For the text-containing cell, return its midpoint in (x, y) coordinate format. 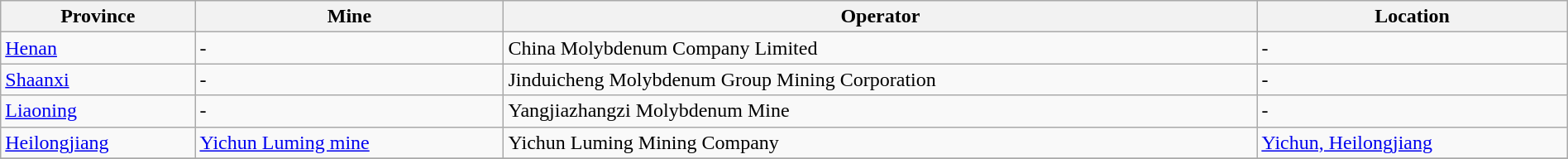
Yichun, Heilongjiang (1413, 142)
Jinduicheng Molybdenum Group Mining Corporation (880, 79)
Province (98, 17)
Location (1413, 17)
Liaoning (98, 111)
Yichun Luming mine (349, 142)
Mine (349, 17)
Henan (98, 48)
Operator (880, 17)
Yangjiazhangzi Molybdenum Mine (880, 111)
China Molybdenum Company Limited (880, 48)
Heilongjiang (98, 142)
Shaanxi (98, 79)
Yichun Luming Mining Company (880, 142)
